Pinpoint the cell where the given text exists, returning its [x, y] midpoint coordinate. 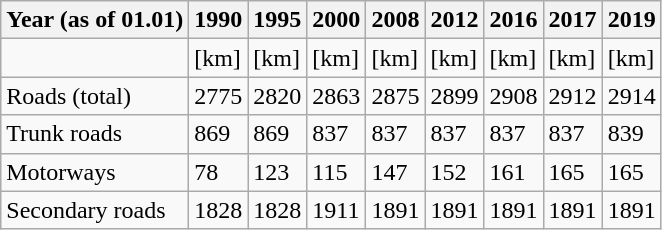
2820 [278, 96]
1911 [336, 210]
Year (as of 01.01) [95, 20]
2863 [336, 96]
2908 [514, 96]
152 [454, 172]
115 [336, 172]
2017 [572, 20]
2008 [396, 20]
147 [396, 172]
1995 [278, 20]
2914 [632, 96]
78 [218, 172]
161 [514, 172]
2875 [396, 96]
1990 [218, 20]
Motorways [95, 172]
Trunk roads [95, 134]
2016 [514, 20]
2019 [632, 20]
2899 [454, 96]
2912 [572, 96]
123 [278, 172]
2000 [336, 20]
Roads (total) [95, 96]
Secondary roads [95, 210]
839 [632, 134]
2775 [218, 96]
2012 [454, 20]
